Detect which cell encompasses the target text, then output its (x, y) center coordinate. 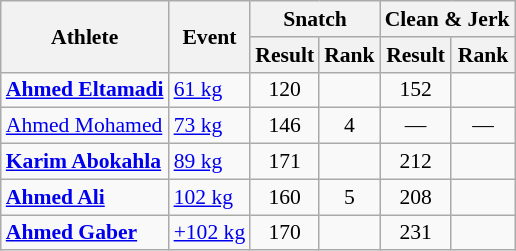
160 (284, 197)
Ahmed Ali (85, 197)
Ahmed Eltamadi (85, 90)
89 kg (210, 162)
5 (350, 197)
Event (210, 36)
+102 kg (210, 233)
171 (284, 162)
Karim Abokahla (85, 162)
73 kg (210, 126)
Ahmed Mohamed (85, 126)
212 (416, 162)
Athlete (85, 36)
231 (416, 233)
152 (416, 90)
4 (350, 126)
208 (416, 197)
102 kg (210, 197)
Ahmed Gaber (85, 233)
Clean & Jerk (448, 19)
120 (284, 90)
170 (284, 233)
61 kg (210, 90)
146 (284, 126)
Snatch (314, 19)
